Output the [X, Y] coordinate of the center of the cell containing the given text.  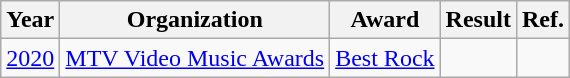
Best Rock [385, 58]
Award [385, 20]
Organization [195, 20]
Year [30, 20]
Ref. [542, 20]
Result [478, 20]
2020 [30, 58]
MTV Video Music Awards [195, 58]
